Output the (X, Y) coordinate of the center of the cell containing the given text.  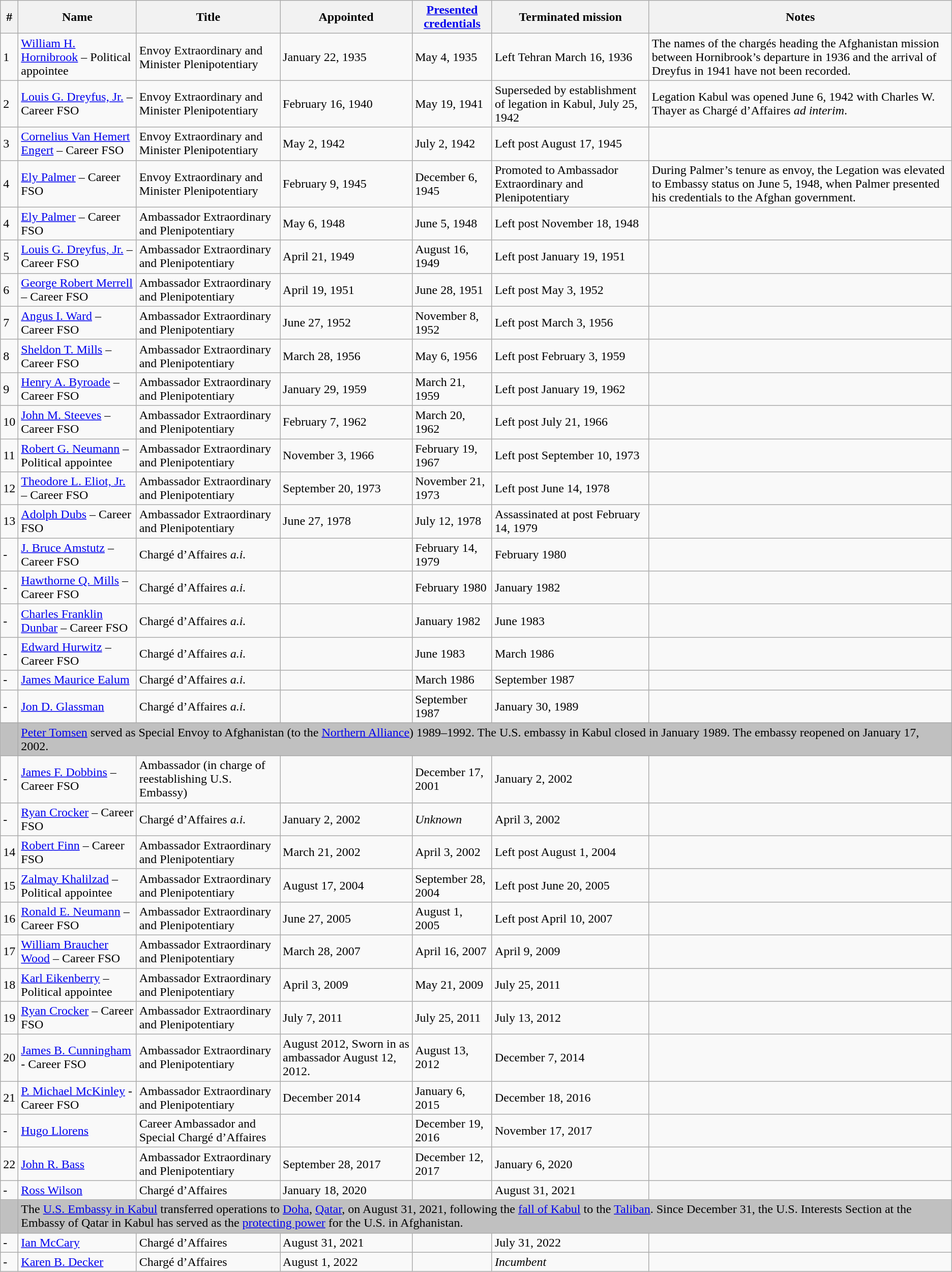
May 6, 1956 (453, 356)
December 19, 2016 (453, 1131)
6 (9, 290)
Ambassador (in charge of reestablishing U.S. Embassy) (208, 779)
15 (9, 885)
May 6, 1948 (346, 224)
Career Ambassador and Special Chargé d’Affaires (208, 1131)
Left post April 10, 2007 (571, 919)
January 30, 1989 (571, 706)
July 7, 2011 (346, 1018)
7 (9, 322)
Angus I. Ward – Career FSO (77, 322)
April 21, 1949 (346, 256)
Promoted to Ambassador Extraordinary and Plenipotentiary (571, 184)
July 13, 2012 (571, 1018)
20 (9, 1058)
Incumbent (571, 1262)
January 6, 2015 (453, 1098)
14 (9, 852)
May 2, 1942 (346, 143)
Karen B. Decker (77, 1262)
J. Bruce Amstutz – Career FSO (77, 554)
Unknown (453, 819)
Hawthorne Q. Mills – Career FSO (77, 588)
March 28, 1956 (346, 356)
December 2014 (346, 1098)
August 2012, Sworn in as ambassador August 12, 2012. (346, 1058)
Name (77, 17)
James B. Cunningham - Career FSO (77, 1058)
William Braucher Wood – Career FSO (77, 951)
June 27, 2005 (346, 919)
January 18, 2020 (346, 1190)
1 (9, 57)
April 19, 1951 (346, 290)
5 (9, 256)
January 6, 2020 (571, 1164)
April 3, 2009 (346, 985)
Left post January 19, 1962 (571, 389)
Theodore L. Eliot, Jr. – Career FSO (77, 488)
John R. Bass (77, 1164)
Left post August 1, 2004 (571, 852)
P. Michael McKinley - Career FSO (77, 1098)
April 16, 2007 (453, 951)
July 2, 1942 (453, 143)
Left post November 18, 1948 (571, 224)
June 28, 1951 (453, 290)
11 (9, 455)
March 21, 2002 (346, 852)
February 16, 1940 (346, 104)
Edward Hurwitz – Career FSO (77, 654)
Ronald E. Neumann – Career FSO (77, 919)
James Maurice Ealum (77, 680)
James F. Dobbins – Career FSO (77, 779)
3 (9, 143)
August 1, 2005 (453, 919)
Charles Franklin Dunbar – Career FSO (77, 620)
March 21, 1959 (453, 389)
August 1, 2022 (346, 1262)
November 17, 2017 (571, 1131)
August 13, 2012 (453, 1058)
June 27, 1978 (346, 522)
Legation Kabul was opened June 6, 1942 with Charles W. Thayer as Chargé d’Affaires ad interim. (800, 104)
December 12, 2017 (453, 1164)
Jon D. Glassman (77, 706)
September 28, 2004 (453, 885)
December 7, 2014 (571, 1058)
2 (9, 104)
Left post June 20, 2005 (571, 885)
Left post September 10, 1973 (571, 455)
September 28, 2017 (346, 1164)
Title (208, 17)
Ian McCary (77, 1243)
December 18, 2016 (571, 1098)
Left post June 14, 1978 (571, 488)
Assassinated at post February 14, 1979 (571, 522)
Left post January 19, 1951 (571, 256)
December 6, 1945 (453, 184)
19 (9, 1018)
Zalmay Khalilzad – Political appointee (77, 885)
November 3, 1966 (346, 455)
Left post July 21, 1966 (571, 422)
16 (9, 919)
Terminated mission (571, 17)
November 8, 1952 (453, 322)
Cornelius Van Hemert Engert – Career FSO (77, 143)
Left post March 3, 1956 (571, 322)
May 4, 1935 (453, 57)
John M. Steeves – Career FSO (77, 422)
June 27, 1952 (346, 322)
Robert G. Neumann – Political appointee (77, 455)
10 (9, 422)
August 17, 2004 (346, 885)
September 20, 1973 (346, 488)
February 7, 1962 (346, 422)
June 5, 1948 (453, 224)
Ross Wilson (77, 1190)
May 19, 1941 (453, 104)
March 28, 2007 (346, 951)
Hugo Llorens (77, 1131)
Sheldon T. Mills – Career FSO (77, 356)
Left Tehran March 16, 1936 (571, 57)
April 9, 2009 (571, 951)
Left post February 3, 1959 (571, 356)
July 12, 1978 (453, 522)
Presented credentials (453, 17)
February 14, 1979 (453, 554)
18 (9, 985)
Robert Finn – Career FSO (77, 852)
January 22, 1935 (346, 57)
March 20, 1962 (453, 422)
Karl Eikenberry – Political appointee (77, 985)
17 (9, 951)
George Robert Merrell – Career FSO (77, 290)
November 21, 1973 (453, 488)
August 16, 1949 (453, 256)
13 (9, 522)
July 31, 2022 (571, 1243)
Henry A. Byroade – Career FSO (77, 389)
William H. Hornibrook – Political appointee (77, 57)
Adolph Dubs – Career FSO (77, 522)
# (9, 17)
January 29, 1959 (346, 389)
8 (9, 356)
12 (9, 488)
May 21, 2009 (453, 985)
21 (9, 1098)
Left post May 3, 1952 (571, 290)
December 17, 2001 (453, 779)
February 19, 1967 (453, 455)
9 (9, 389)
22 (9, 1164)
Notes (800, 17)
February 9, 1945 (346, 184)
Left post August 17, 1945 (571, 143)
Appointed (346, 17)
Superseded by establishment of legation in Kabul, July 25, 1942 (571, 104)
